Identify which cell holds the provided text, then report its [x, y] central coordinate. 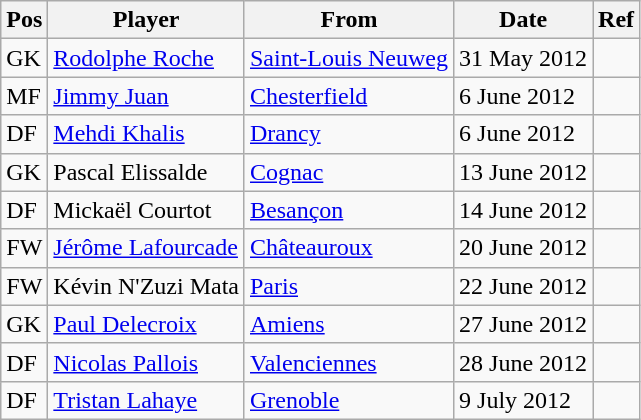
Kévin N'Zuzi Mata [146, 286]
Drancy [348, 134]
Jimmy Juan [146, 96]
13 June 2012 [524, 172]
Paul Delecroix [146, 324]
MF [24, 96]
14 June 2012 [524, 210]
Rodolphe Roche [146, 58]
Player [146, 20]
Cognac [348, 172]
27 June 2012 [524, 324]
Nicolas Pallois [146, 362]
Saint-Louis Neuweg [348, 58]
Besançon [348, 210]
Jérôme Lafourcade [146, 248]
Chesterfield [348, 96]
Châteauroux [348, 248]
20 June 2012 [524, 248]
Amiens [348, 324]
9 July 2012 [524, 400]
From [348, 20]
Mehdi Khalis [146, 134]
28 June 2012 [524, 362]
Pascal Elissalde [146, 172]
Ref [616, 20]
Pos [24, 20]
31 May 2012 [524, 58]
Date [524, 20]
22 June 2012 [524, 286]
Mickaël Courtot [146, 210]
Valenciennes [348, 362]
Grenoble [348, 400]
Paris [348, 286]
Tristan Lahaye [146, 400]
